Capture the cell that displays the provided text and extract its [x, y] central coordinate. 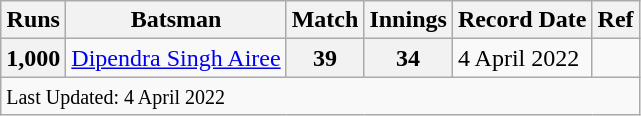
Match [325, 20]
Record Date [522, 20]
Runs [34, 20]
1,000 [34, 58]
4 April 2022 [522, 58]
Batsman [176, 20]
Ref [616, 20]
39 [325, 58]
Dipendra Singh Airee [176, 58]
Innings [408, 20]
Last Updated: 4 April 2022 [320, 96]
34 [408, 58]
